Search for the cell housing the specified text and yield its (x, y) center coordinate. 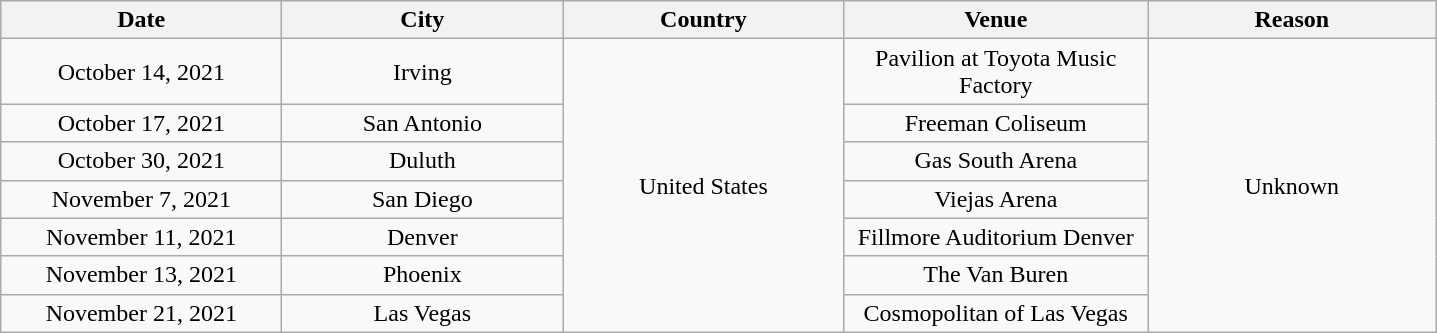
Fillmore Auditorium Denver (996, 237)
United States (704, 186)
San Diego (422, 199)
October 30, 2021 (142, 161)
Viejas Arena (996, 199)
Date (142, 20)
Venue (996, 20)
Pavilion at Toyota Music Factory (996, 72)
San Antonio (422, 123)
November 11, 2021 (142, 237)
October 17, 2021 (142, 123)
The Van Buren (996, 275)
Duluth (422, 161)
Irving (422, 72)
Phoenix (422, 275)
October 14, 2021 (142, 72)
November 13, 2021 (142, 275)
November 21, 2021 (142, 313)
Reason (1292, 20)
Denver (422, 237)
Gas South Arena (996, 161)
Freeman Coliseum (996, 123)
Unknown (1292, 186)
Cosmopolitan of Las Vegas (996, 313)
Las Vegas (422, 313)
Country (704, 20)
City (422, 20)
November 7, 2021 (142, 199)
